Search for the cell housing the specified text and yield its [x, y] center coordinate. 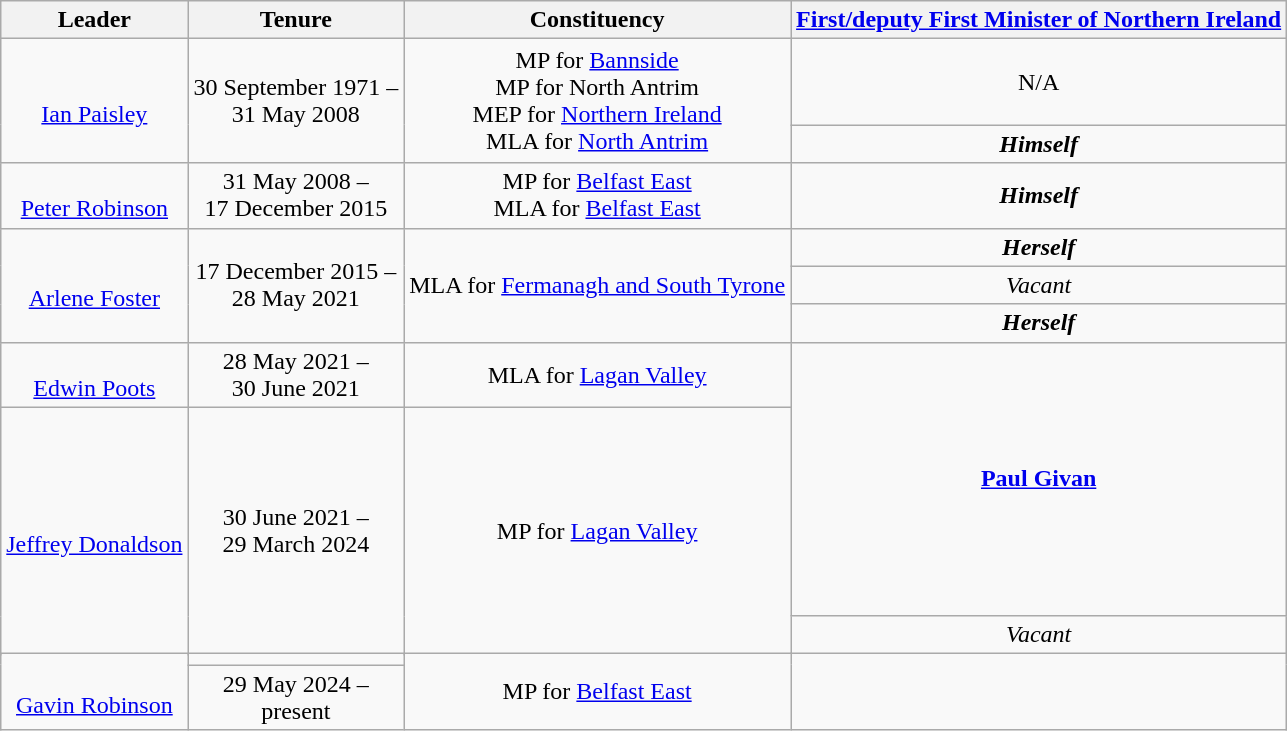
MP for Bannside MP for North Antrim MEP for Northern Ireland MLA for North Antrim [598, 101]
MLA for Lagan Valley [598, 374]
Tenure [296, 20]
Ian Paisley [94, 101]
Paul Givan [1039, 479]
Jeffrey Donaldson [94, 530]
Edwin Poots [94, 374]
MP for Belfast East MLA for Belfast East [598, 196]
31 May 2008 –17 December 2015 [296, 196]
29 May 2024 –present [296, 698]
Arlene Foster [94, 285]
Leader [94, 20]
N/A [1039, 82]
Constituency [598, 20]
17 December 2015 –28 May 2021 [296, 285]
First/deputy First Minister of Northern Ireland [1039, 20]
MLA for Fermanagh and South Tyrone [598, 285]
MP for Belfast East [598, 692]
30 September 1971 –31 May 2008 [296, 101]
28 May 2021 –30 June 2021 [296, 374]
MP for Lagan Valley [598, 530]
Peter Robinson [94, 196]
30 June 2021 –29 March 2024 [296, 530]
Gavin Robinson [94, 692]
